For the text-containing cell, return its midpoint in (X, Y) coordinate format. 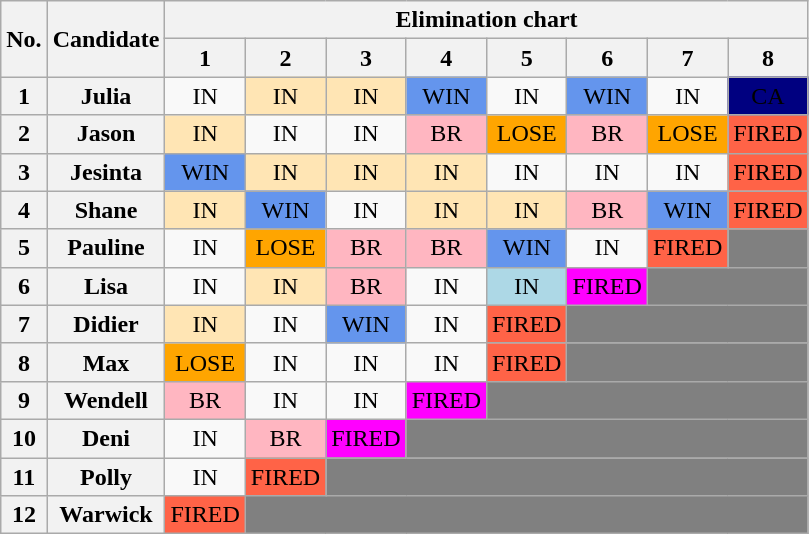
Lisa (106, 286)
Shane (106, 210)
Jesinta (106, 172)
Max (106, 362)
Didier (106, 324)
12 (24, 515)
Pauline (106, 248)
Jason (106, 134)
CA (768, 96)
Candidate (106, 39)
9 (24, 400)
Elimination chart (486, 20)
No. (24, 39)
Wendell (106, 400)
Deni (106, 438)
Warwick (106, 515)
10 (24, 438)
11 (24, 477)
Polly (106, 477)
Julia (106, 96)
